For the text-containing cell, return its midpoint in [X, Y] coordinate format. 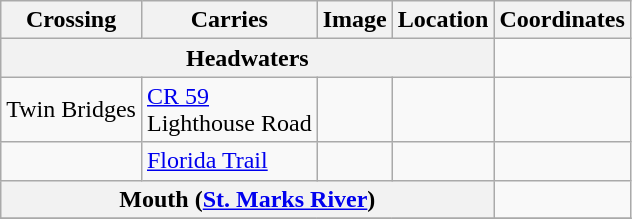
Image [354, 20]
CR 59Lighthouse Road [229, 110]
Crossing [72, 20]
Mouth (St. Marks River) [248, 199]
Location [443, 20]
Florida Trail [229, 161]
Carries [229, 20]
Coordinates [562, 20]
Headwaters [248, 58]
Twin Bridges [72, 110]
